Pinpoint the cell where the given text exists, returning its [x, y] midpoint coordinate. 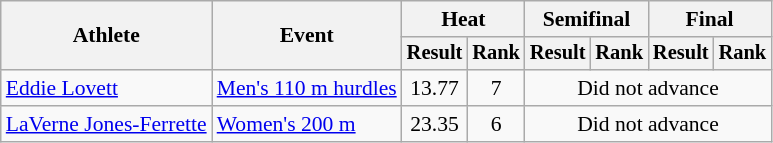
Athlete [106, 36]
23.35 [435, 124]
Heat [464, 19]
6 [496, 124]
LaVerne Jones-Ferrette [106, 124]
Men's 110 m hurdles [307, 88]
Women's 200 m [307, 124]
Eddie Lovett [106, 88]
Semifinal [586, 19]
13.77 [435, 88]
Event [307, 36]
Final [710, 19]
7 [496, 88]
